Return [x, y] of the center of cell containing provided text 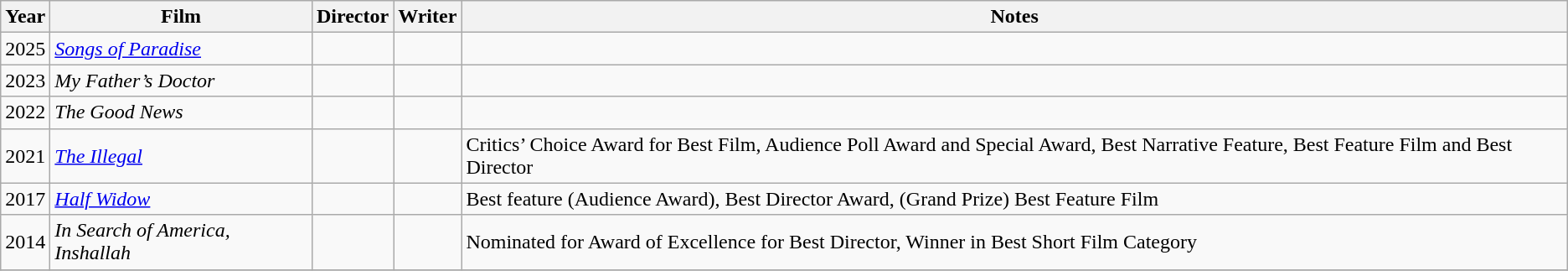
Songs of Paradise [181, 49]
Half Widow [181, 199]
Writer [427, 17]
The Good News [181, 112]
2017 [25, 199]
Best feature (Audience Award), Best Director Award, (Grand Prize) Best Feature Film [1014, 199]
The Illegal [181, 156]
2014 [25, 242]
2023 [25, 81]
In Search of America, Inshallah [181, 242]
2025 [25, 49]
2022 [25, 112]
Film [181, 17]
My Father’s Doctor [181, 81]
Nominated for Award of Excellence for Best Director, Winner in Best Short Film Category [1014, 242]
Notes [1014, 17]
Critics’ Choice Award for Best Film, Audience Poll Award and Special Award, Best Narrative Feature, Best Feature Film and Best Director [1014, 156]
Director [352, 17]
2021 [25, 156]
Year [25, 17]
